Capture the cell that displays the provided text and extract its (x, y) central coordinate. 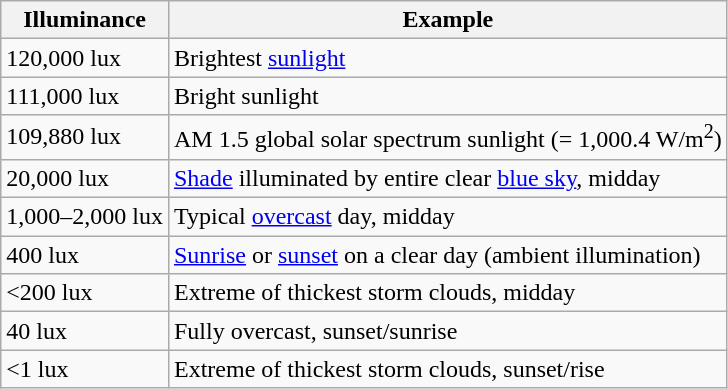
<1 lux (85, 369)
109,880 lux (85, 138)
Fully overcast, sunset/sunrise (448, 331)
Illuminance (85, 20)
Sunrise or sunset on a clear day (ambient illumination) (448, 255)
Example (448, 20)
Shade illuminated by entire clear blue sky, midday (448, 178)
111,000 lux (85, 96)
Brightest sunlight (448, 58)
Extreme of thickest storm clouds, midday (448, 293)
40 lux (85, 331)
Typical overcast day, midday (448, 217)
120,000 lux (85, 58)
400 lux (85, 255)
Bright sunlight (448, 96)
<200 lux (85, 293)
20,000 lux (85, 178)
1,000–2,000 lux (85, 217)
AM 1.5 global solar spectrum sunlight (= 1,000.4 W/m2) (448, 138)
Extreme of thickest storm clouds, sunset/rise (448, 369)
